Provide the [x, y] coordinate of the cell's center where the given text is located.  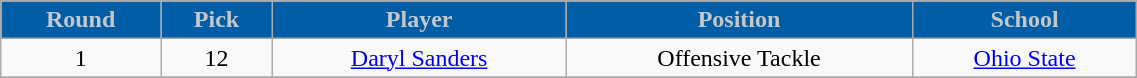
Player [418, 20]
12 [216, 58]
Pick [216, 20]
Daryl Sanders [418, 58]
Position [739, 20]
Offensive Tackle [739, 58]
Round [81, 20]
Ohio State [1024, 58]
School [1024, 20]
1 [81, 58]
